Output the [X, Y] coordinate of the center of the cell containing the given text.  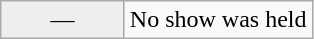
No show was held [218, 20]
— [63, 20]
